For the text-containing cell, return its midpoint in [X, Y] coordinate format. 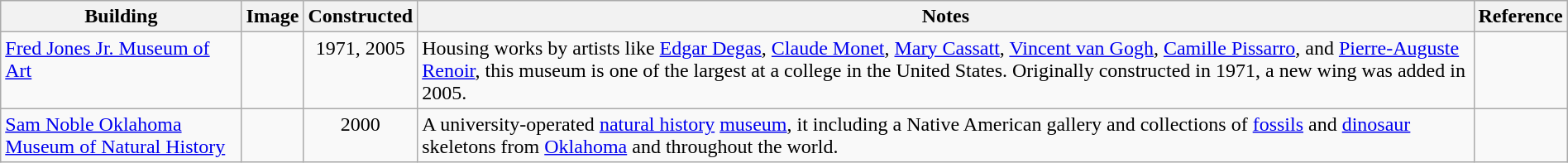
Image [273, 17]
2000 [361, 136]
Building [121, 17]
Fred Jones Jr. Museum of Art [121, 70]
Reference [1520, 17]
Notes [946, 17]
Sam Noble Oklahoma Museum of Natural History [121, 136]
Constructed [361, 17]
1971, 2005 [361, 70]
